Pinpoint the cell where the given text exists, returning its (x, y) midpoint coordinate. 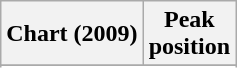
Chart (2009) (72, 34)
Peak position (189, 34)
